Return the (X, Y) coordinate for the center point of the cell that contains the specified text.  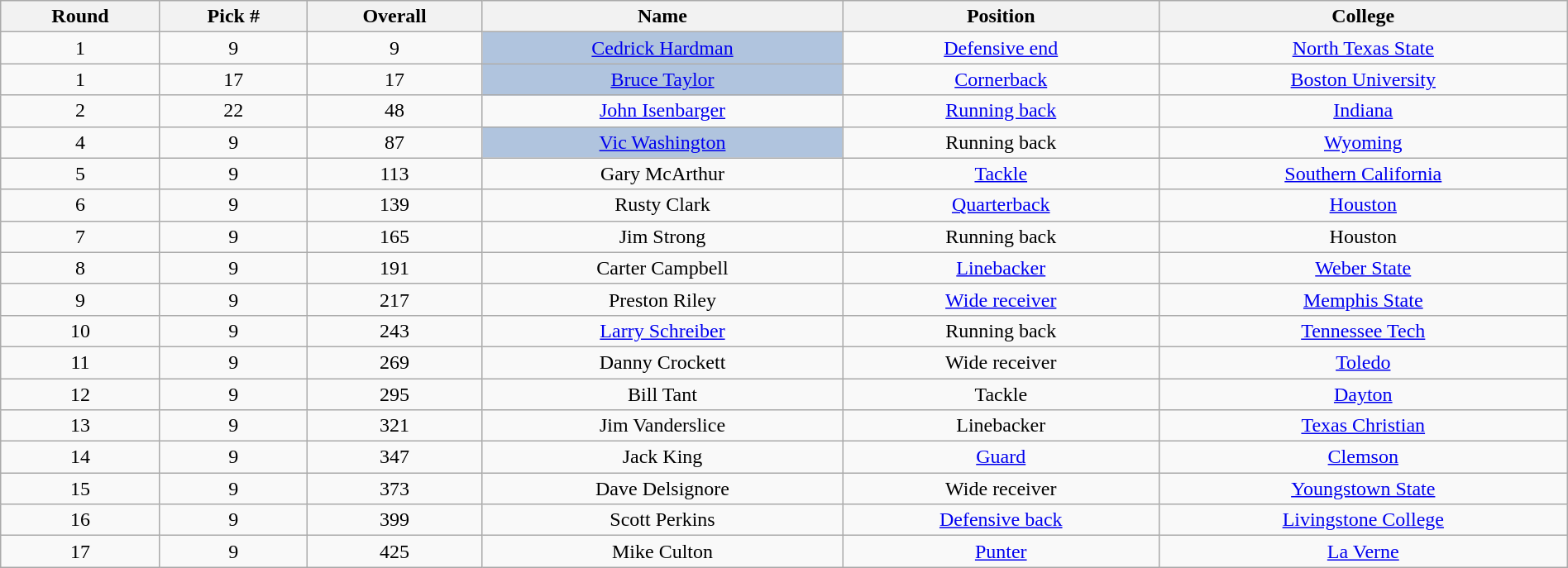
North Texas State (1363, 48)
269 (394, 362)
87 (394, 142)
Quarterback (1001, 205)
Livingstone College (1363, 520)
373 (394, 489)
113 (394, 174)
Weber State (1363, 268)
Texas Christian (1363, 426)
Carter Campbell (662, 268)
321 (394, 426)
14 (80, 457)
Guard (1001, 457)
6 (80, 205)
Dayton (1363, 394)
Cornerback (1001, 79)
John Isenbarger (662, 111)
2 (80, 111)
22 (233, 111)
Youngstown State (1363, 489)
Jack King (662, 457)
165 (394, 236)
Danny Crockett (662, 362)
Jim Strong (662, 236)
10 (80, 331)
13 (80, 426)
Indiana (1363, 111)
La Verne (1363, 551)
Cedrick Hardman (662, 48)
Clemson (1363, 457)
Bill Tant (662, 394)
15 (80, 489)
Round (80, 17)
16 (80, 520)
Position (1001, 17)
Overall (394, 17)
Pick # (233, 17)
Tennessee Tech (1363, 331)
7 (80, 236)
399 (394, 520)
Punter (1001, 551)
347 (394, 457)
Boston University (1363, 79)
5 (80, 174)
8 (80, 268)
Wyoming (1363, 142)
48 (394, 111)
Mike Culton (662, 551)
11 (80, 362)
Bruce Taylor (662, 79)
College (1363, 17)
Gary McArthur (662, 174)
217 (394, 299)
139 (394, 205)
Scott Perkins (662, 520)
425 (394, 551)
12 (80, 394)
Preston Riley (662, 299)
Name (662, 17)
Rusty Clark (662, 205)
Defensive back (1001, 520)
Southern California (1363, 174)
4 (80, 142)
295 (394, 394)
Jim Vanderslice (662, 426)
Toledo (1363, 362)
Larry Schreiber (662, 331)
191 (394, 268)
Defensive end (1001, 48)
Dave Delsignore (662, 489)
243 (394, 331)
Memphis State (1363, 299)
Vic Washington (662, 142)
